Return the (X, Y) coordinate for the center point of the cell that contains the specified text.  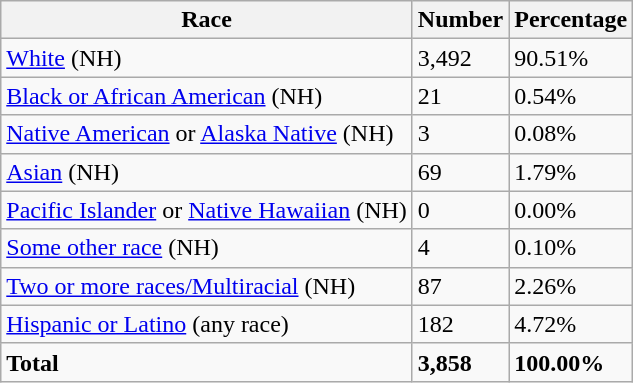
0.10% (571, 248)
Percentage (571, 20)
4 (460, 248)
Race (207, 20)
White (NH) (207, 58)
0 (460, 210)
1.79% (571, 172)
Two or more races/Multiracial (NH) (207, 286)
Asian (NH) (207, 172)
Black or African American (NH) (207, 96)
0.54% (571, 96)
0.08% (571, 134)
3,858 (460, 362)
69 (460, 172)
21 (460, 96)
2.26% (571, 286)
Number (460, 20)
0.00% (571, 210)
90.51% (571, 58)
3 (460, 134)
Pacific Islander or Native Hawaiian (NH) (207, 210)
4.72% (571, 324)
100.00% (571, 362)
Hispanic or Latino (any race) (207, 324)
182 (460, 324)
87 (460, 286)
Total (207, 362)
Native American or Alaska Native (NH) (207, 134)
3,492 (460, 58)
Some other race (NH) (207, 248)
